Capture the cell that displays the provided text and extract its (x, y) central coordinate. 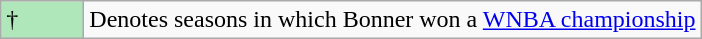
Denotes seasons in which Bonner won a WNBA championship (392, 20)
† (42, 20)
